Detect which cell encompasses the target text, then output its [X, Y] center coordinate. 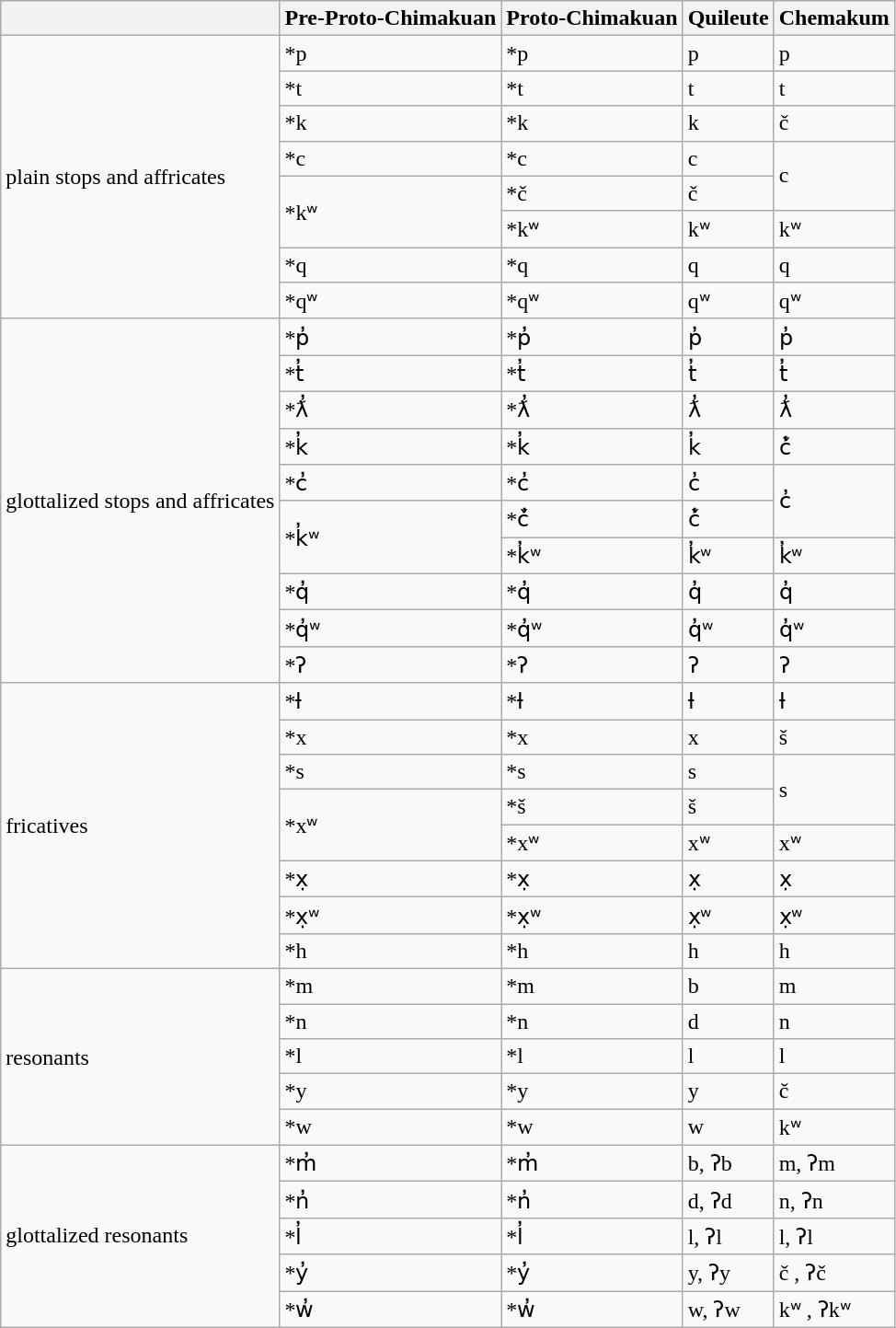
resonants [140, 1057]
glottalized stops and affricates [140, 501]
Proto-Chimakuan [592, 18]
y, ʔy [729, 1273]
d [729, 1021]
č , ʔč [833, 1273]
m, ʔm [833, 1163]
w, ʔw [729, 1309]
n [833, 1021]
Quileute [729, 18]
w [729, 1127]
plain stops and affricates [140, 178]
k̓ [729, 446]
kʷ , ʔkʷ [833, 1309]
*č [592, 193]
m [833, 986]
y [729, 1091]
n, ʔn [833, 1200]
d, ʔd [729, 1200]
k [729, 123]
b, ʔb [729, 1163]
Chemakum [833, 18]
b [729, 986]
*č̓ [592, 519]
x [729, 737]
glottalized resonants [140, 1236]
fricatives [140, 826]
Pre-Proto-Chimakuan [390, 18]
*š [592, 807]
